Determine the (X, Y) coordinate at the center of the cell enclosing the given text.  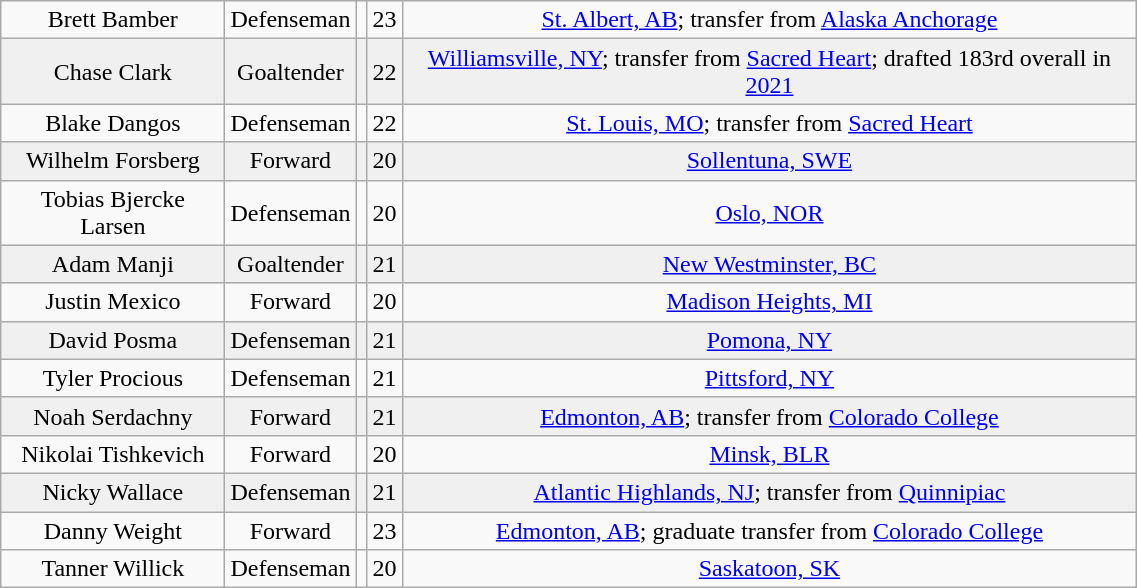
Danny Weight (113, 531)
David Posma (113, 340)
New Westminster, BC (770, 264)
Justin Mexico (113, 302)
Oslo, NOR (770, 212)
Blake Dangos (113, 123)
Chase Clark (113, 72)
Nicky Wallace (113, 492)
Tyler Procious (113, 378)
Madison Heights, MI (770, 302)
Sollentuna, SWE (770, 161)
St. Albert, AB; transfer from Alaska Anchorage (770, 20)
St. Louis, MO; transfer from Sacred Heart (770, 123)
Pomona, NY (770, 340)
Edmonton, AB; transfer from Colorado College (770, 416)
Wilhelm Forsberg (113, 161)
Nikolai Tishkevich (113, 454)
Saskatoon, SK (770, 569)
Brett Bamber (113, 20)
Edmonton, AB; graduate transfer from Colorado College (770, 531)
Pittsford, NY (770, 378)
Williamsville, NY; transfer from Sacred Heart; drafted 183rd overall in 2021 (770, 72)
Tanner Willick (113, 569)
Noah Serdachny (113, 416)
Minsk, BLR (770, 454)
Adam Manji (113, 264)
Tobias Bjercke Larsen (113, 212)
Atlantic Highlands, NJ; transfer from Quinnipiac (770, 492)
